From the cell containing the given text, extract its center point as (x, y) coordinate. 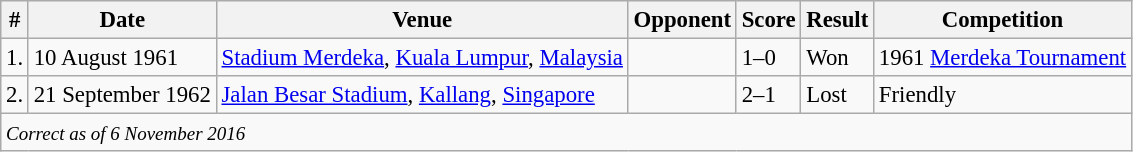
Jalan Besar Stadium, Kallang, Singapore (422, 95)
Lost (838, 95)
2. (15, 95)
# (15, 20)
Competition (1003, 20)
Score (768, 20)
Opponent (682, 20)
Venue (422, 20)
Stadium Merdeka, Kuala Lumpur, Malaysia (422, 58)
Correct as of 6 November 2016 (566, 133)
1–0 (768, 58)
1961 Merdeka Tournament (1003, 58)
1. (15, 58)
Won (838, 58)
21 September 1962 (122, 95)
Result (838, 20)
Friendly (1003, 95)
10 August 1961 (122, 58)
2–1 (768, 95)
Date (122, 20)
